Pinpoint the cell where the given text exists, returning its [x, y] midpoint coordinate. 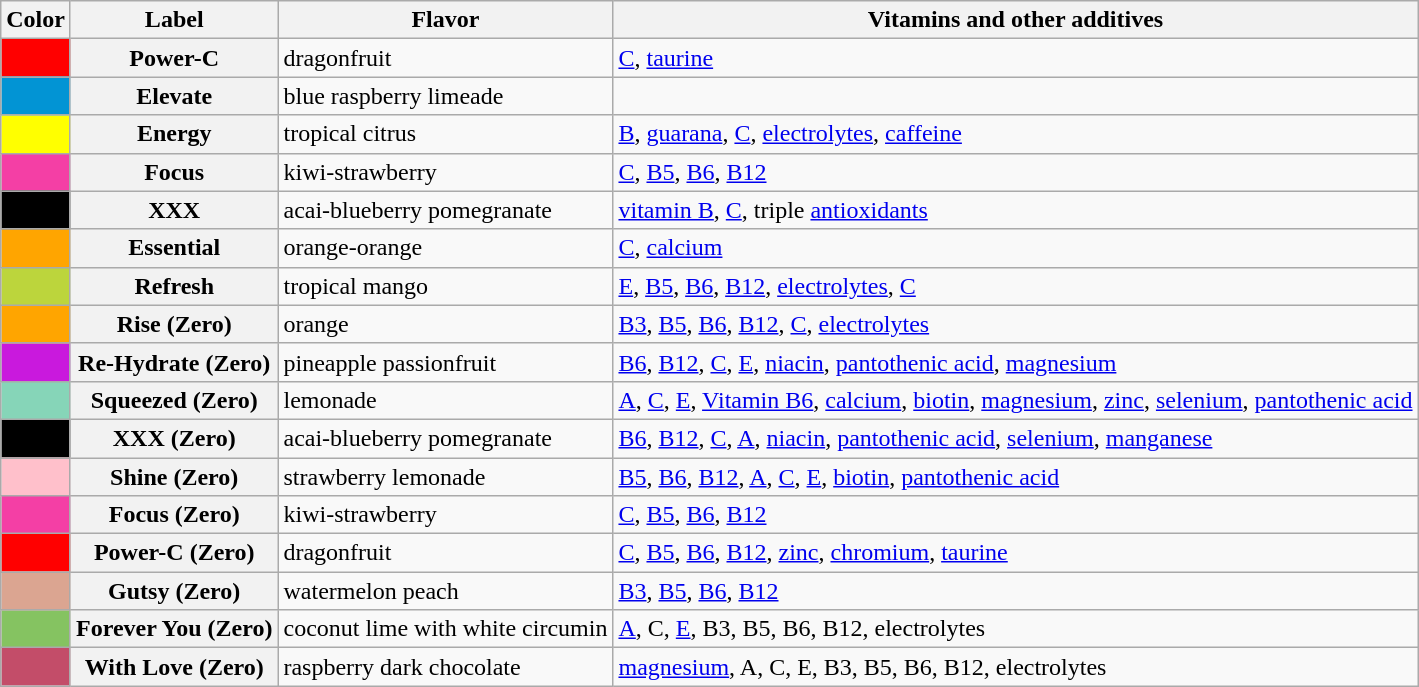
Flavor [446, 20]
tropical citrus [446, 134]
Vitamins and other additives [1016, 20]
strawberry lemonade [446, 477]
coconut lime with white circumin [446, 629]
XXX [174, 210]
Refresh [174, 286]
C, B5, B6, B12, zinc, chromium, taurine [1016, 553]
Focus (Zero) [174, 515]
blue raspberry limeade [446, 96]
tropical mango [446, 286]
With Love (Zero) [174, 667]
Rise (Zero) [174, 324]
Power-C (Zero) [174, 553]
B6, B12, C, E, niacin, pantothenic acid, magnesium [1016, 362]
B3, B5, B6, B12, C, electrolytes [1016, 324]
magnesium, A, C, E, B3, B5, B6, B12, electrolytes [1016, 667]
pineapple passionfruit [446, 362]
A, C, E, Vitamin B6, calcium, biotin, magnesium, zinc, selenium, pantothenic acid [1016, 400]
B3, B5, B6, B12 [1016, 591]
Focus [174, 172]
Gutsy (Zero) [174, 591]
C, calcium [1016, 248]
vitamin B, C, triple antioxidants [1016, 210]
orange [446, 324]
Re-Hydrate (Zero) [174, 362]
Elevate [174, 96]
A, C, E, B3, B5, B6, B12, electrolytes [1016, 629]
XXX (Zero) [174, 438]
Energy [174, 134]
B5, B6, B12, A, C, E, biotin, pantothenic acid [1016, 477]
B6, B12, C, A, niacin, pantothenic acid, selenium, manganese [1016, 438]
C, taurine [1016, 58]
lemonade [446, 400]
B, guarana, C, electrolytes, caffeine [1016, 134]
Essential [174, 248]
E, B5, B6, B12, electrolytes, C [1016, 286]
raspberry dark chocolate [446, 667]
Power-C [174, 58]
Color [36, 20]
Label [174, 20]
orange-orange [446, 248]
watermelon peach [446, 591]
Forever You (Zero) [174, 629]
Squeezed (Zero) [174, 400]
Shine (Zero) [174, 477]
